Find where the given text appears and provide that cell's center as (X, Y) coordinate. 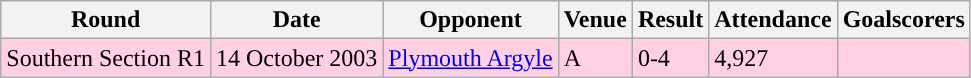
14 October 2003 (296, 58)
Round (106, 20)
Goalscorers (904, 20)
Venue (595, 20)
Result (670, 20)
0-4 (670, 58)
Date (296, 20)
Plymouth Argyle (470, 58)
Attendance (773, 20)
A (595, 58)
Southern Section R1 (106, 58)
Opponent (470, 20)
4,927 (773, 58)
